Provide the [x, y] coordinate of the cell's center where the given text is located.  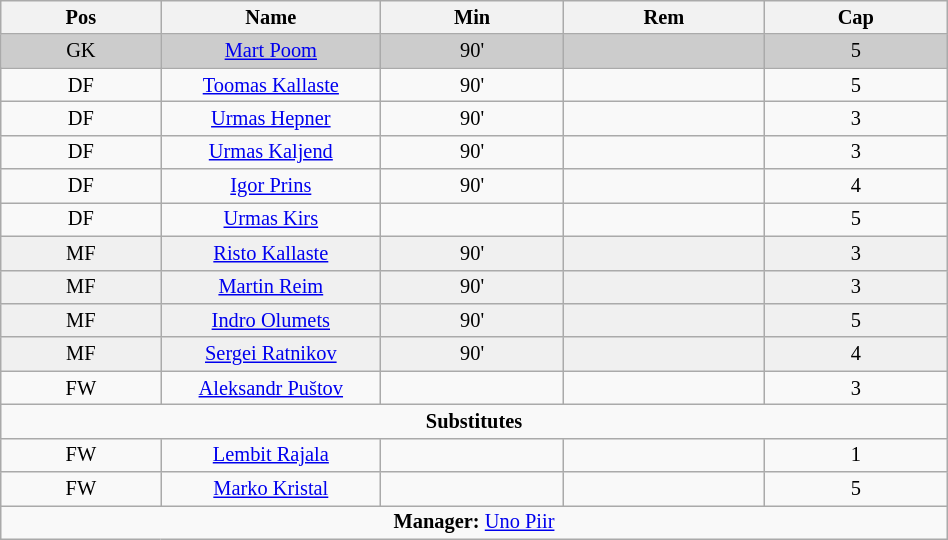
Min [472, 17]
GK [81, 51]
Substitutes [474, 421]
Urmas Kirs [271, 219]
Risto Kallaste [271, 253]
Cap [856, 17]
Name [271, 17]
Aleksandr Puštov [271, 388]
Mart Poom [271, 51]
Sergei Ratnikov [271, 354]
Urmas Hepner [271, 118]
Lembit Rajala [271, 455]
1 [856, 455]
Marko Kristal [271, 489]
Urmas Kaljend [271, 152]
Pos [81, 17]
Rem [664, 17]
Martin Reim [271, 287]
Toomas Kallaste [271, 85]
Indro Olumets [271, 320]
Igor Prins [271, 186]
Manager: Uno Piir [474, 522]
